Search for the cell housing the specified text and yield its (x, y) center coordinate. 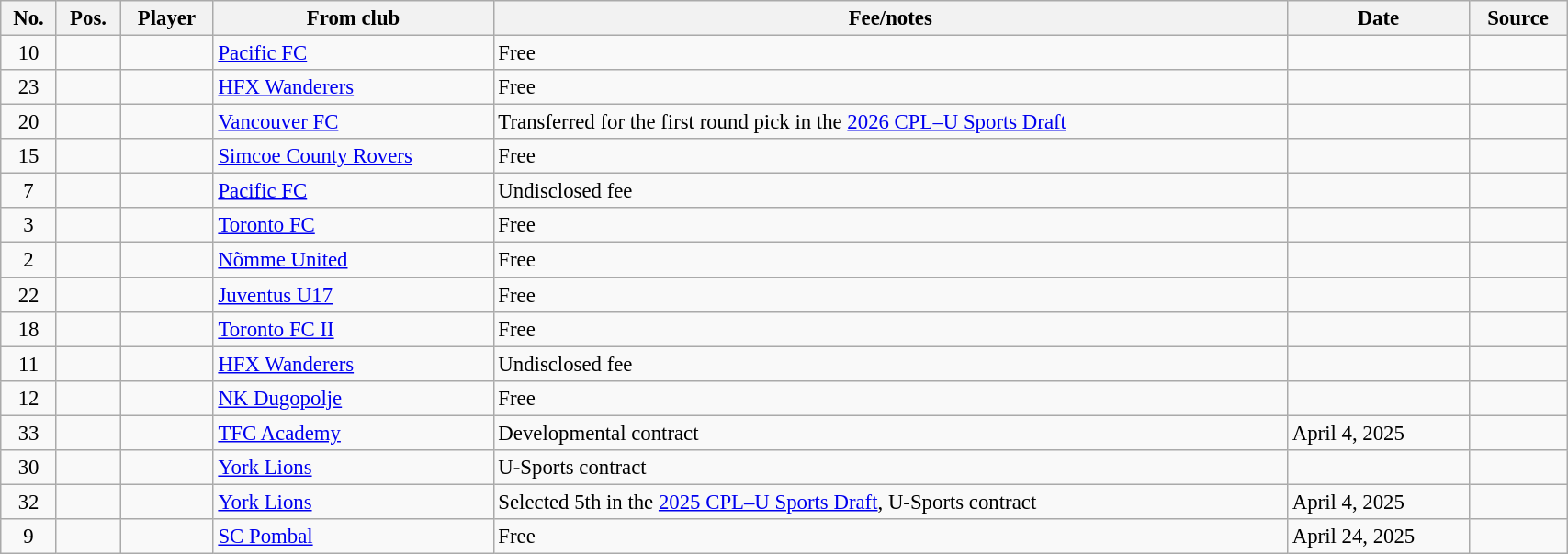
32 (29, 502)
Simcoe County Rovers (353, 156)
2 (29, 260)
10 (29, 53)
Juventus U17 (353, 295)
From club (353, 18)
Fee/notes (890, 18)
7 (29, 191)
33 (29, 433)
TFC Academy (353, 433)
12 (29, 398)
April 24, 2025 (1378, 537)
9 (29, 537)
20 (29, 122)
Toronto FC (353, 225)
SC Pombal (353, 537)
3 (29, 225)
Date (1378, 18)
22 (29, 295)
Source (1517, 18)
U-Sports contract (890, 468)
30 (29, 468)
Developmental contract (890, 433)
Pos. (88, 18)
11 (29, 364)
Vancouver FC (353, 122)
Nõmme United (353, 260)
Selected 5th in the 2025 CPL–U Sports Draft, U-Sports contract (890, 502)
18 (29, 329)
23 (29, 87)
Transferred for the first round pick in the 2026 CPL–U Sports Draft (890, 122)
NK Dugopolje (353, 398)
15 (29, 156)
Player (167, 18)
No. (29, 18)
Toronto FC II (353, 329)
